Find where the given text appears and provide that cell's center as [X, Y] coordinate. 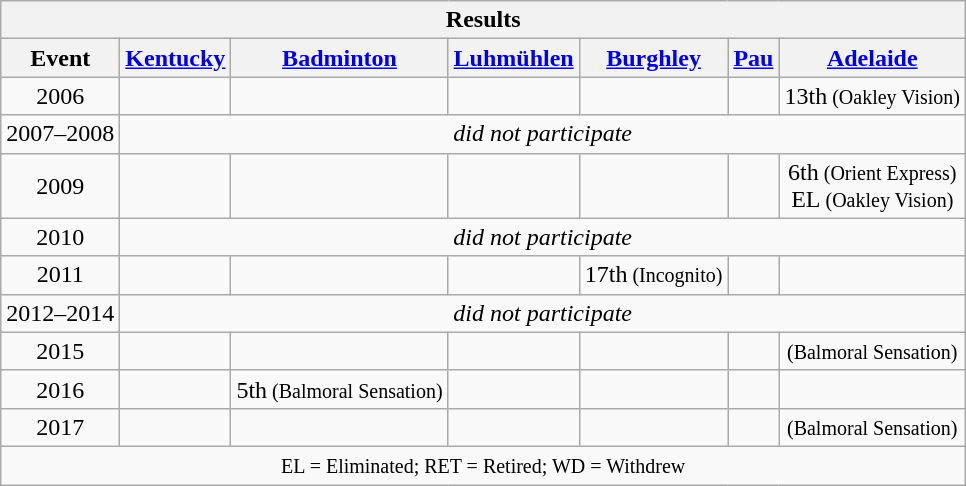
2011 [60, 275]
2006 [60, 96]
2007–2008 [60, 134]
Event [60, 58]
2012–2014 [60, 313]
Luhmühlen [514, 58]
2015 [60, 351]
Results [484, 20]
2016 [60, 389]
Badminton [340, 58]
EL = Eliminated; RET = Retired; WD = Withdrew [484, 465]
2017 [60, 427]
Kentucky [176, 58]
Pau [754, 58]
6th (Orient Express)EL (Oakley Vision) [872, 186]
2009 [60, 186]
Adelaide [872, 58]
13th (Oakley Vision) [872, 96]
Burghley [654, 58]
5th (Balmoral Sensation) [340, 389]
17th (Incognito) [654, 275]
2010 [60, 237]
